Search for the cell housing the specified text and yield its [x, y] center coordinate. 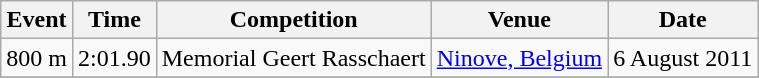
Event [37, 20]
Ninove, Belgium [519, 58]
Memorial Geert Rasschaert [294, 58]
Venue [519, 20]
6 August 2011 [683, 58]
2:01.90 [114, 58]
Time [114, 20]
800 m [37, 58]
Competition [294, 20]
Date [683, 20]
